Return [x, y] of the center of cell containing provided text 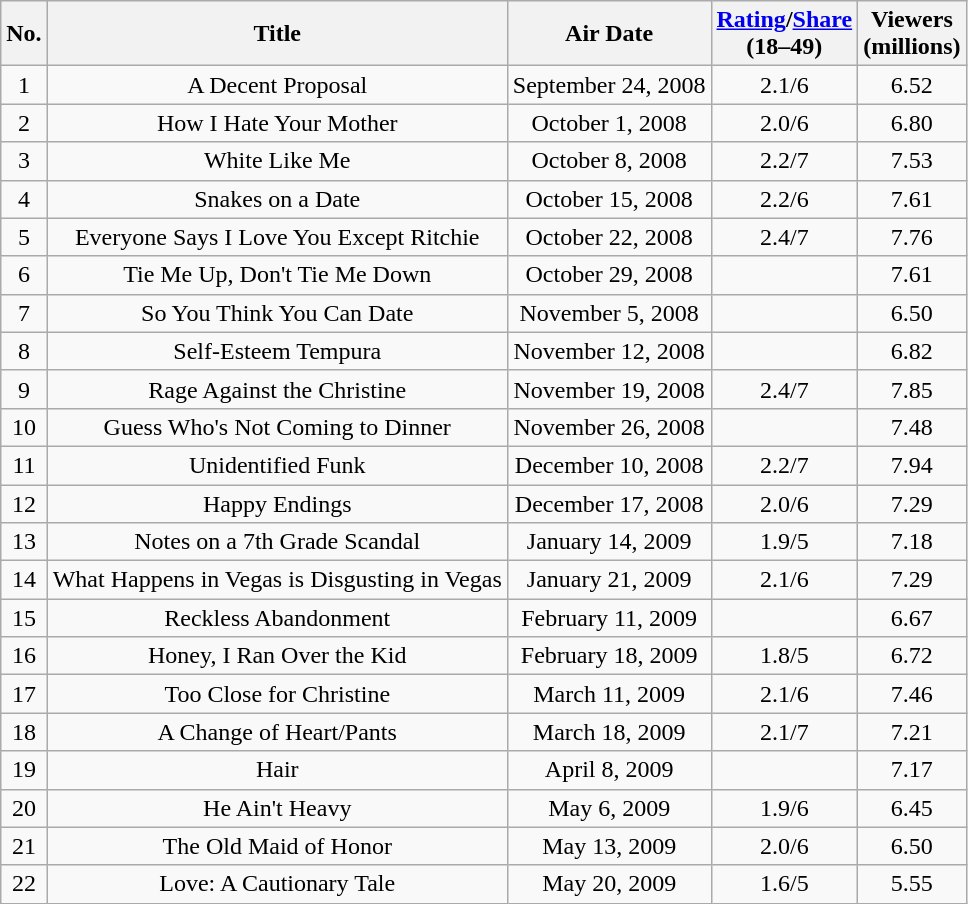
7.76 [912, 237]
Happy Endings [277, 503]
No. [24, 34]
11 [24, 465]
6 [24, 275]
Air Date [609, 34]
7.85 [912, 389]
Notes on a 7th Grade Scandal [277, 542]
Guess Who's Not Coming to Dinner [277, 427]
October 15, 2008 [609, 199]
1.6/5 [784, 884]
21 [24, 846]
6.45 [912, 808]
Rage Against the Christine [277, 389]
2.2/6 [784, 199]
6.82 [912, 351]
1.9/5 [784, 542]
2.1/7 [784, 732]
Tie Me Up, Don't Tie Me Down [277, 275]
November 12, 2008 [609, 351]
White Like Me [277, 161]
15 [24, 618]
Title [277, 34]
13 [24, 542]
October 29, 2008 [609, 275]
6.72 [912, 656]
7.53 [912, 161]
5.55 [912, 884]
16 [24, 656]
February 11, 2009 [609, 618]
10 [24, 427]
September 24, 2008 [609, 85]
Hair [277, 770]
17 [24, 694]
Self-Esteem Tempura [277, 351]
Reckless Abandonment [277, 618]
October 22, 2008 [609, 237]
20 [24, 808]
3 [24, 161]
7.17 [912, 770]
February 18, 2009 [609, 656]
Unidentified Funk [277, 465]
7.46 [912, 694]
8 [24, 351]
5 [24, 237]
January 14, 2009 [609, 542]
18 [24, 732]
March 18, 2009 [609, 732]
November 19, 2008 [609, 389]
7.94 [912, 465]
7.18 [912, 542]
October 1, 2008 [609, 123]
Love: A Cautionary Tale [277, 884]
January 21, 2009 [609, 580]
6.52 [912, 85]
Everyone Says I Love You Except Ritchie [277, 237]
7 [24, 313]
1 [24, 85]
A Change of Heart/Pants [277, 732]
The Old Maid of Honor [277, 846]
April 8, 2009 [609, 770]
1.8/5 [784, 656]
November 26, 2008 [609, 427]
He Ain't Heavy [277, 808]
6.67 [912, 618]
1.9/6 [784, 808]
Too Close for Christine [277, 694]
May 6, 2009 [609, 808]
Rating/Share(18–49) [784, 34]
7.21 [912, 732]
Snakes on a Date [277, 199]
What Happens in Vegas is Disgusting in Vegas [277, 580]
7.48 [912, 427]
19 [24, 770]
How I Hate Your Mother [277, 123]
December 17, 2008 [609, 503]
March 11, 2009 [609, 694]
May 13, 2009 [609, 846]
4 [24, 199]
Honey, I Ran Over the Kid [277, 656]
22 [24, 884]
May 20, 2009 [609, 884]
Viewers(millions) [912, 34]
6.80 [912, 123]
2 [24, 123]
12 [24, 503]
October 8, 2008 [609, 161]
14 [24, 580]
A Decent Proposal [277, 85]
November 5, 2008 [609, 313]
So You Think You Can Date [277, 313]
December 10, 2008 [609, 465]
9 [24, 389]
